For the text-containing cell, return its midpoint in (X, Y) coordinate format. 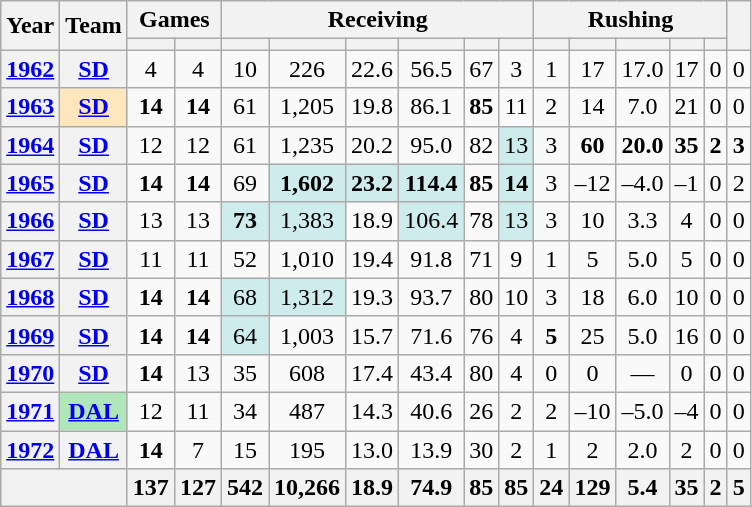
–4 (686, 411)
43.4 (432, 373)
1,010 (308, 259)
1967 (30, 259)
71 (482, 259)
1963 (30, 107)
–5.0 (642, 411)
1962 (30, 69)
1964 (30, 145)
21 (686, 107)
–12 (592, 183)
7 (198, 449)
13.9 (432, 449)
Games (174, 20)
129 (592, 488)
16 (686, 335)
6.0 (642, 297)
24 (552, 488)
226 (308, 69)
9 (516, 259)
23.2 (372, 183)
15 (244, 449)
1,003 (308, 335)
93.7 (432, 297)
20.2 (372, 145)
1,312 (308, 297)
5.4 (642, 488)
Team (94, 26)
1968 (30, 297)
19.3 (372, 297)
25 (592, 335)
–1 (686, 183)
Rushing (630, 20)
1,383 (308, 221)
91.8 (432, 259)
195 (308, 449)
22.6 (372, 69)
1965 (30, 183)
1,205 (308, 107)
56.5 (432, 69)
60 (592, 145)
78 (482, 221)
137 (150, 488)
487 (308, 411)
18 (592, 297)
30 (482, 449)
1969 (30, 335)
20.0 (642, 145)
34 (244, 411)
86.1 (432, 107)
82 (482, 145)
–10 (592, 411)
542 (244, 488)
19.8 (372, 107)
Receiving (377, 20)
1970 (30, 373)
1,235 (308, 145)
19.4 (372, 259)
13.0 (372, 449)
1966 (30, 221)
69 (244, 183)
127 (198, 488)
17.0 (642, 69)
3.3 (642, 221)
— (642, 373)
26 (482, 411)
608 (308, 373)
1972 (30, 449)
1971 (30, 411)
68 (244, 297)
74.9 (432, 488)
52 (244, 259)
17.4 (372, 373)
1,602 (308, 183)
10,266 (308, 488)
95.0 (432, 145)
15.7 (372, 335)
40.6 (432, 411)
Year (30, 26)
106.4 (432, 221)
2.0 (642, 449)
–4.0 (642, 183)
114.4 (432, 183)
67 (482, 69)
73 (244, 221)
76 (482, 335)
71.6 (432, 335)
14.3 (372, 411)
64 (244, 335)
7.0 (642, 107)
